Return (x, y) of the center of cell containing provided text 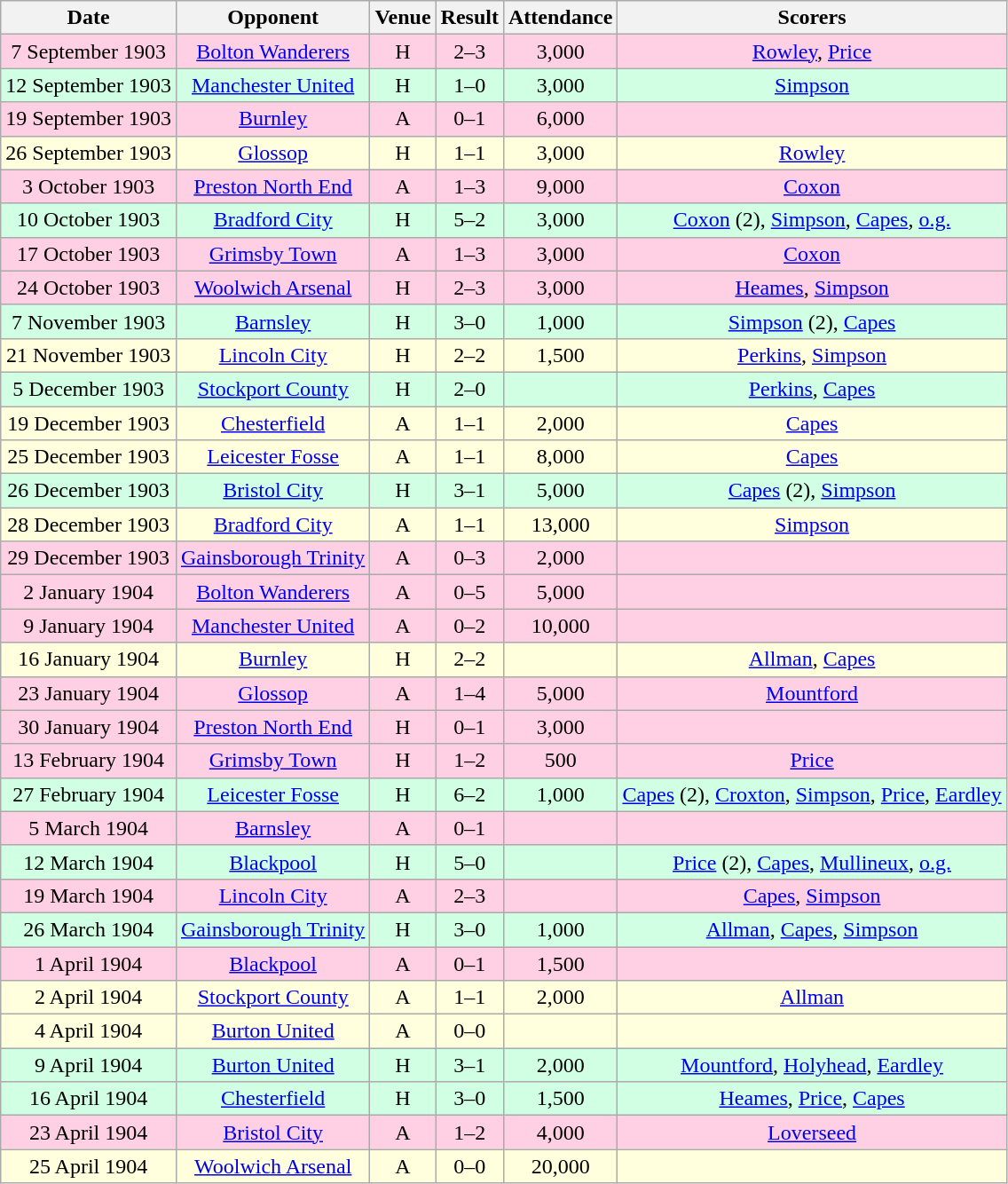
1–4 (469, 693)
Result (469, 18)
4 April 1904 (89, 1031)
20,000 (560, 1166)
Perkins, Capes (812, 389)
6–2 (469, 794)
2–0 (469, 389)
8,000 (560, 457)
Price (812, 761)
17 October 1903 (89, 254)
13 February 1904 (89, 761)
Price (2), Capes, Mullineux, o.g. (812, 862)
Attendance (560, 18)
21 November 1903 (89, 355)
Capes (2), Croxton, Simpson, Price, Eardley (812, 794)
6,000 (560, 119)
Date (89, 18)
19 September 1903 (89, 119)
5–0 (469, 862)
Coxon (2), Simpson, Capes, o.g. (812, 220)
30 January 1904 (89, 727)
3 October 1903 (89, 186)
2 January 1904 (89, 592)
23 April 1904 (89, 1133)
Allman (812, 998)
1 April 1904 (89, 963)
13,000 (560, 525)
Capes (2), Simpson (812, 491)
16 April 1904 (89, 1099)
26 December 1903 (89, 491)
0–3 (469, 558)
19 December 1903 (89, 423)
9 January 1904 (89, 626)
0–5 (469, 592)
23 January 1904 (89, 693)
Mountford, Holyhead, Eardley (812, 1065)
Perkins, Simpson (812, 355)
Simpson (2), Capes (812, 321)
7 November 1903 (89, 321)
16 January 1904 (89, 659)
19 March 1904 (89, 896)
Opponent (272, 18)
500 (560, 761)
25 April 1904 (89, 1166)
10,000 (560, 626)
29 December 1903 (89, 558)
Rowley, Price (812, 51)
5–2 (469, 220)
Heames, Simpson (812, 288)
12 September 1903 (89, 85)
Mountford (812, 693)
0–2 (469, 626)
Allman, Capes (812, 659)
Loverseed (812, 1133)
Rowley (812, 153)
26 March 1904 (89, 929)
25 December 1903 (89, 457)
28 December 1903 (89, 525)
5 March 1904 (89, 828)
7 September 1903 (89, 51)
1–0 (469, 85)
9,000 (560, 186)
2 April 1904 (89, 998)
Allman, Capes, Simpson (812, 929)
4,000 (560, 1133)
27 February 1904 (89, 794)
Heames, Price, Capes (812, 1099)
Capes, Simpson (812, 896)
12 March 1904 (89, 862)
Venue (403, 18)
26 September 1903 (89, 153)
9 April 1904 (89, 1065)
Scorers (812, 18)
5 December 1903 (89, 389)
10 October 1903 (89, 220)
24 October 1903 (89, 288)
